Output the [x, y] coordinate of the center of the cell containing the given text.  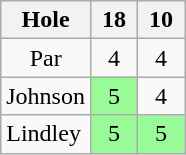
18 [114, 20]
Par [46, 58]
Johnson [46, 96]
10 [162, 20]
Lindley [46, 134]
Hole [46, 20]
